Return the (X, Y) coordinate for the center point of the cell that contains the specified text.  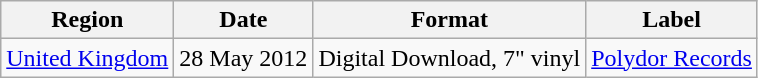
Date (244, 20)
Region (88, 20)
Digital Download, 7" vinyl (450, 58)
Format (450, 20)
Polydor Records (672, 58)
Label (672, 20)
United Kingdom (88, 58)
28 May 2012 (244, 58)
